Pinpoint the cell where the given text exists, returning its [x, y] midpoint coordinate. 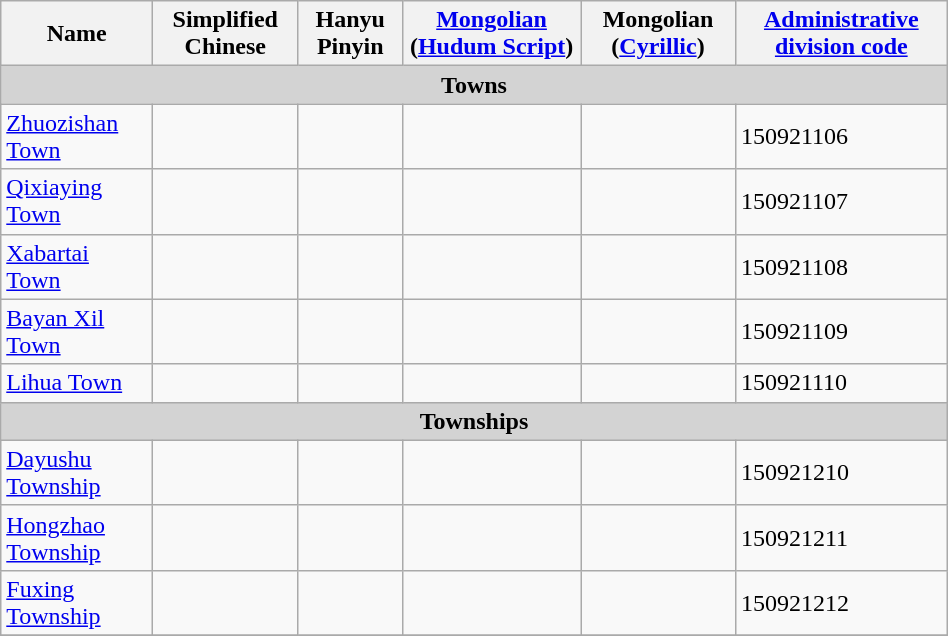
Hanyu Pinyin [350, 34]
Name [77, 34]
Fuxing Township [77, 602]
150921109 [841, 332]
Hongzhao Township [77, 538]
Bayan Xil Town [77, 332]
Administrative division code [841, 34]
Simplified Chinese [226, 34]
Qixiaying Town [77, 202]
150921107 [841, 202]
150921212 [841, 602]
150921210 [841, 472]
Mongolian (Hudum Script) [492, 34]
Dayushu Township [77, 472]
Townships [474, 421]
150921211 [841, 538]
150921106 [841, 136]
Mongolian (Cyrillic) [658, 34]
150921110 [841, 383]
Xabartai Town [77, 266]
Towns [474, 85]
Zhuozishan Town [77, 136]
Lihua Town [77, 383]
150921108 [841, 266]
